Capture the cell that displays the provided text and extract its [X, Y] central coordinate. 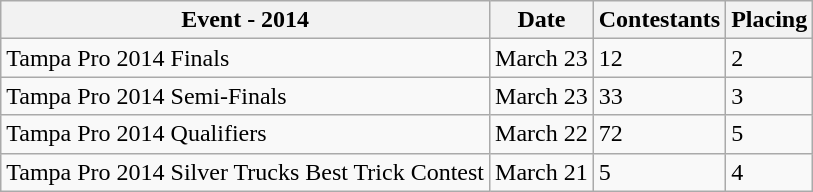
Tampa Pro 2014 Semi-Finals [246, 96]
Contestants [659, 20]
2 [770, 58]
Tampa Pro 2014 Qualifiers [246, 134]
March 21 [542, 172]
Event - 2014 [246, 20]
72 [659, 134]
3 [770, 96]
Placing [770, 20]
Tampa Pro 2014 Silver Trucks Best Trick Contest [246, 172]
33 [659, 96]
4 [770, 172]
Date [542, 20]
12 [659, 58]
Tampa Pro 2014 Finals [246, 58]
March 22 [542, 134]
